Scan for the cell matching the given text and deliver its [x, y] coordinate at center. 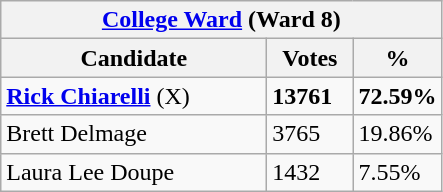
72.59% [398, 96]
Votes [310, 58]
College Ward (Ward 8) [222, 20]
3765 [310, 134]
% [398, 58]
Candidate [134, 58]
Brett Delmage [134, 134]
13761 [310, 96]
19.86% [398, 134]
7.55% [398, 172]
Rick Chiarelli (X) [134, 96]
1432 [310, 172]
Laura Lee Doupe [134, 172]
